Detect which cell encompasses the target text, then output its (x, y) center coordinate. 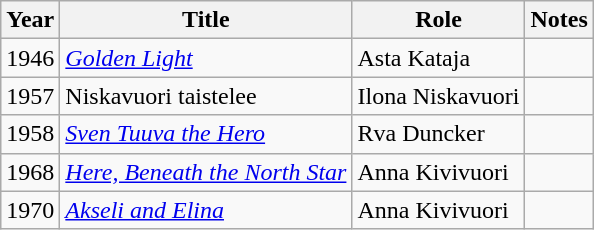
1970 (30, 210)
1957 (30, 96)
Sven Tuuva the Hero (206, 134)
1968 (30, 172)
1958 (30, 134)
Here, Beneath the North Star (206, 172)
Niskavuori taistelee (206, 96)
Notes (559, 20)
Role (438, 20)
Year (30, 20)
Ilona Niskavuori (438, 96)
Rva Duncker (438, 134)
Akseli and Elina (206, 210)
1946 (30, 58)
Title (206, 20)
Golden Light (206, 58)
Asta Kataja (438, 58)
